Detect which cell encompasses the target text, then output its [X, Y] center coordinate. 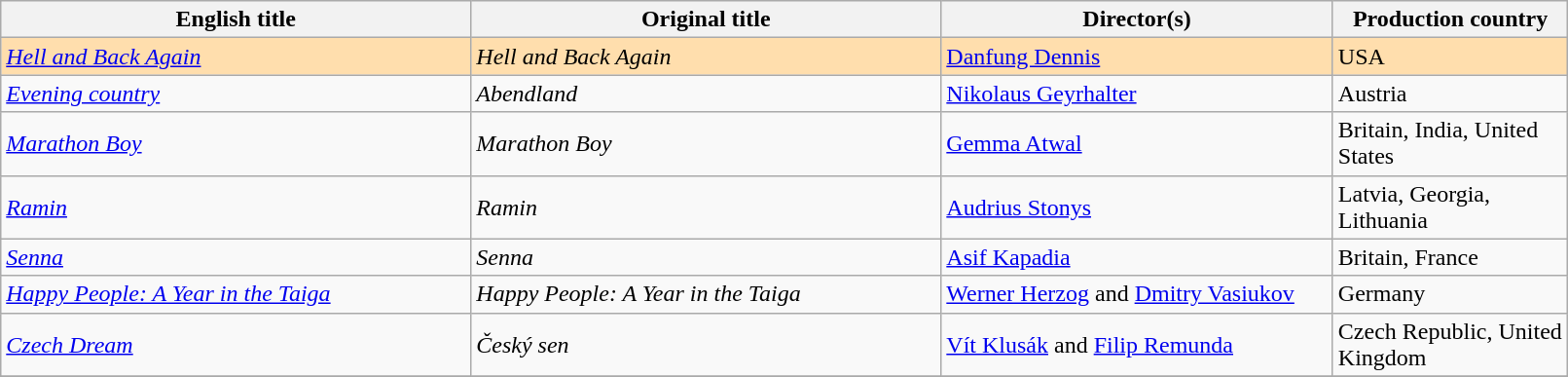
Czech Dream [236, 345]
Latvia, Georgia, Lithuania [1450, 207]
Britain, India, United States [1450, 144]
Asif Kapadia [1137, 257]
Danfung Dennis [1137, 57]
Director(s) [1137, 19]
Gemma Atwal [1137, 144]
Vít Klusák and Filip Remunda [1137, 345]
Production country [1450, 19]
Český sen [707, 345]
Nikolaus Geyrhalter [1137, 94]
Audrius Stonys [1137, 207]
English title [236, 19]
Abendland [707, 94]
Werner Herzog and Dmitry Vasiukov [1137, 294]
Evening country [236, 94]
USA [1450, 57]
Czech Republic, United Kingdom [1450, 345]
Britain, France [1450, 257]
Austria [1450, 94]
Original title [707, 19]
Germany [1450, 294]
